Identify which cell holds the provided text, then report its (X, Y) central coordinate. 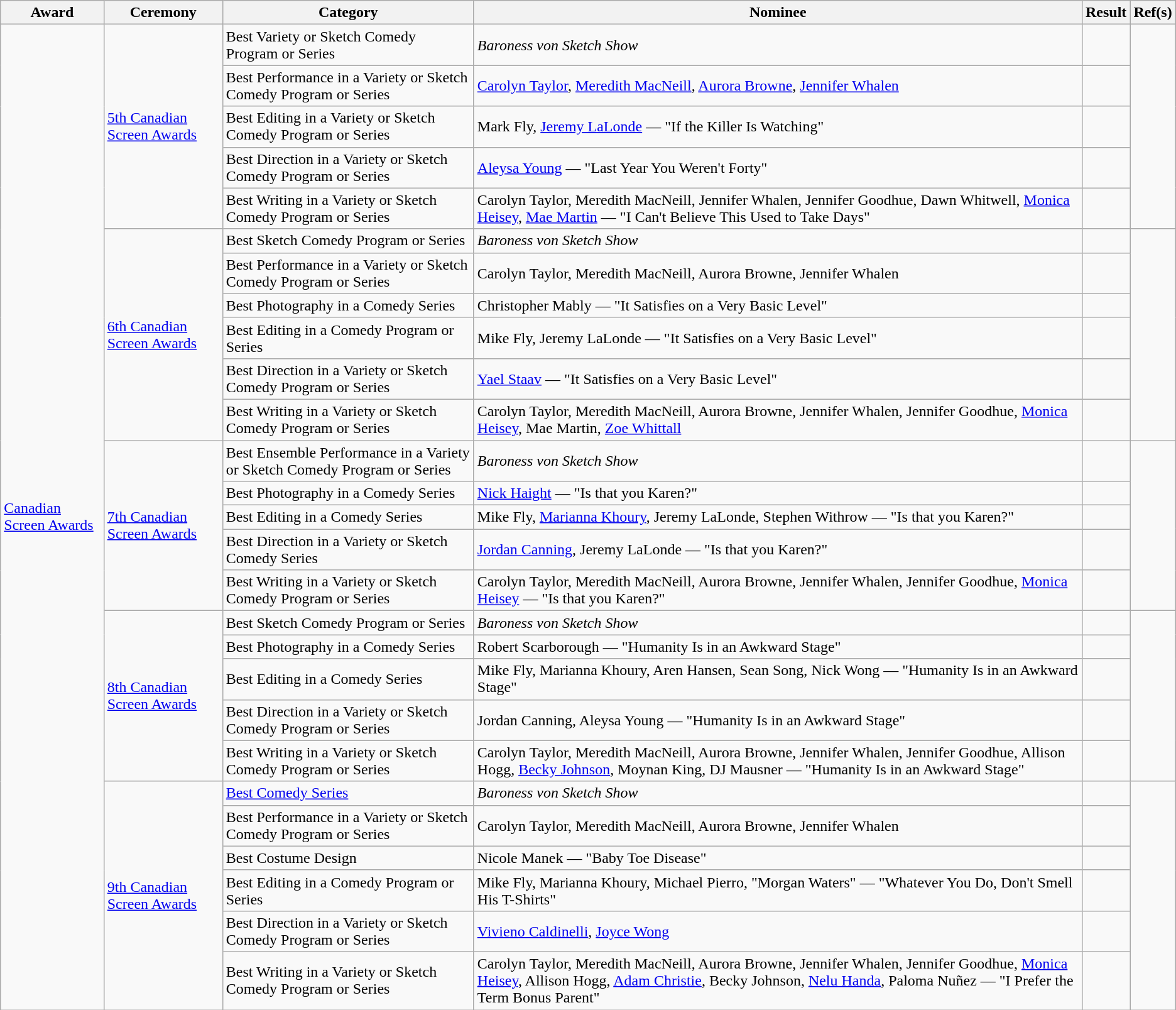
Aleysa Young — "Last Year You Weren't Forty" (778, 167)
Christopher Mably — "It Satisfies on a Very Basic Level" (778, 305)
7th Canadian Screen Awards (163, 525)
Best Comedy Series (348, 793)
Mike Fly, Marianna Khoury, Jeremy LaLonde, Stephen Withrow — "Is that you Karen?" (778, 517)
Best Costume Design (348, 858)
Ref(s) (1153, 13)
Result (1106, 13)
Award (52, 13)
5th Canadian Screen Awards (163, 127)
Best Ensemble Performance in a Variety or Sketch Comedy Program or Series (348, 460)
6th Canadian Screen Awards (163, 334)
Mark Fly, Jeremy LaLonde — "If the Killer Is Watching" (778, 127)
Robert Scarborough — "Humanity Is in an Awkward Stage" (778, 647)
Nominee (778, 13)
Jordan Canning, Aleysa Young — "Humanity Is in an Awkward Stage" (778, 720)
Best Editing in a Variety or Sketch Comedy Program or Series (348, 127)
Jordan Canning, Jeremy LaLonde — "Is that you Karen?" (778, 549)
Mike Fly, Jeremy LaLonde — "It Satisfies on a Very Basic Level" (778, 338)
Carolyn Taylor, Meredith MacNeill, Aurora Browne, Jennifer Whalen, Jennifer Goodhue, Monica Heisey — "Is that you Karen?" (778, 591)
9th Canadian Screen Awards (163, 895)
Mike Fly, Marianna Khoury, Aren Hansen, Sean Song, Nick Wong — "Humanity Is in an Awkward Stage" (778, 679)
Ceremony (163, 13)
Best Direction in a Variety or Sketch Comedy Series (348, 549)
Category (348, 13)
Nicole Manek — "Baby Toe Disease" (778, 858)
Yael Staav — "It Satisfies on a Very Basic Level" (778, 378)
Canadian Screen Awards (52, 517)
Mike Fly, Marianna Khoury, Michael Pierro, "Morgan Waters" — "Whatever You Do, Don't Smell His T-Shirts" (778, 890)
8th Canadian Screen Awards (163, 696)
Best Variety or Sketch Comedy Program or Series (348, 45)
Nick Haight — "Is that you Karen?" (778, 493)
Vivieno Caldinelli, Joyce Wong (778, 931)
Carolyn Taylor, Meredith MacNeill, Aurora Browne, Jennifer Whalen, Jennifer Goodhue, Monica Heisey, Mae Martin, Zoe Whittall (778, 420)
